Locate the cell with the specified text and output its [x, y] center coordinate. 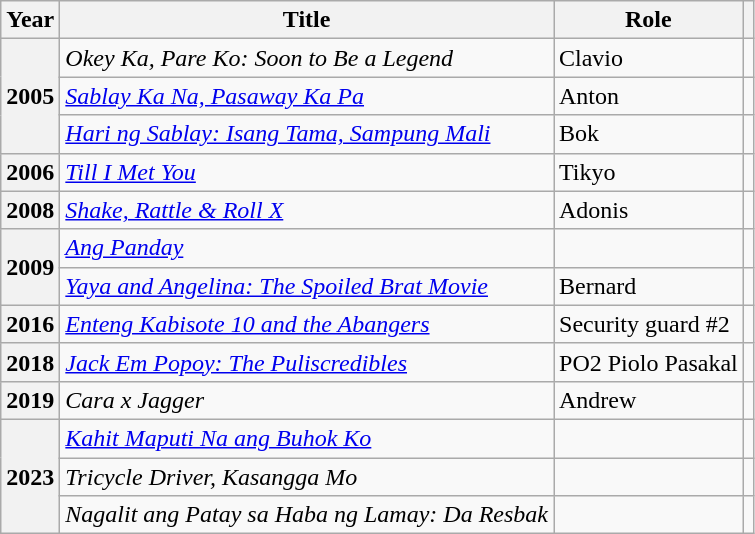
Andrew [649, 400]
Hari ng Sablay: Isang Tama, Sampung Mali [307, 134]
2016 [30, 324]
2006 [30, 172]
Tricycle Driver, Kasangga Mo [307, 477]
Title [307, 20]
Enteng Kabisote 10 and the Abangers [307, 324]
2009 [30, 267]
2008 [30, 210]
Adonis [649, 210]
Year [30, 20]
Security guard #2 [649, 324]
Kahit Maputi Na ang Buhok Ko [307, 438]
Bok [649, 134]
Tikyo [649, 172]
Cara x Jagger [307, 400]
Jack Em Popoy: The Puliscredibles [307, 362]
Sablay Ka Na, Pasaway Ka Pa [307, 96]
Shake, Rattle & Roll X [307, 210]
Yaya and Angelina: The Spoiled Brat Movie [307, 286]
Nagalit ang Patay sa Haba ng Lamay: Da Resbak [307, 515]
PO2 Piolo Pasakal [649, 362]
Okey Ka, Pare Ko: Soon to Be a Legend [307, 58]
2019 [30, 400]
2018 [30, 362]
2005 [30, 96]
Bernard [649, 286]
Anton [649, 96]
Role [649, 20]
2023 [30, 476]
Clavio [649, 58]
Till I Met You [307, 172]
Ang Panday [307, 248]
